Detect which cell encompasses the target text, then output its (x, y) center coordinate. 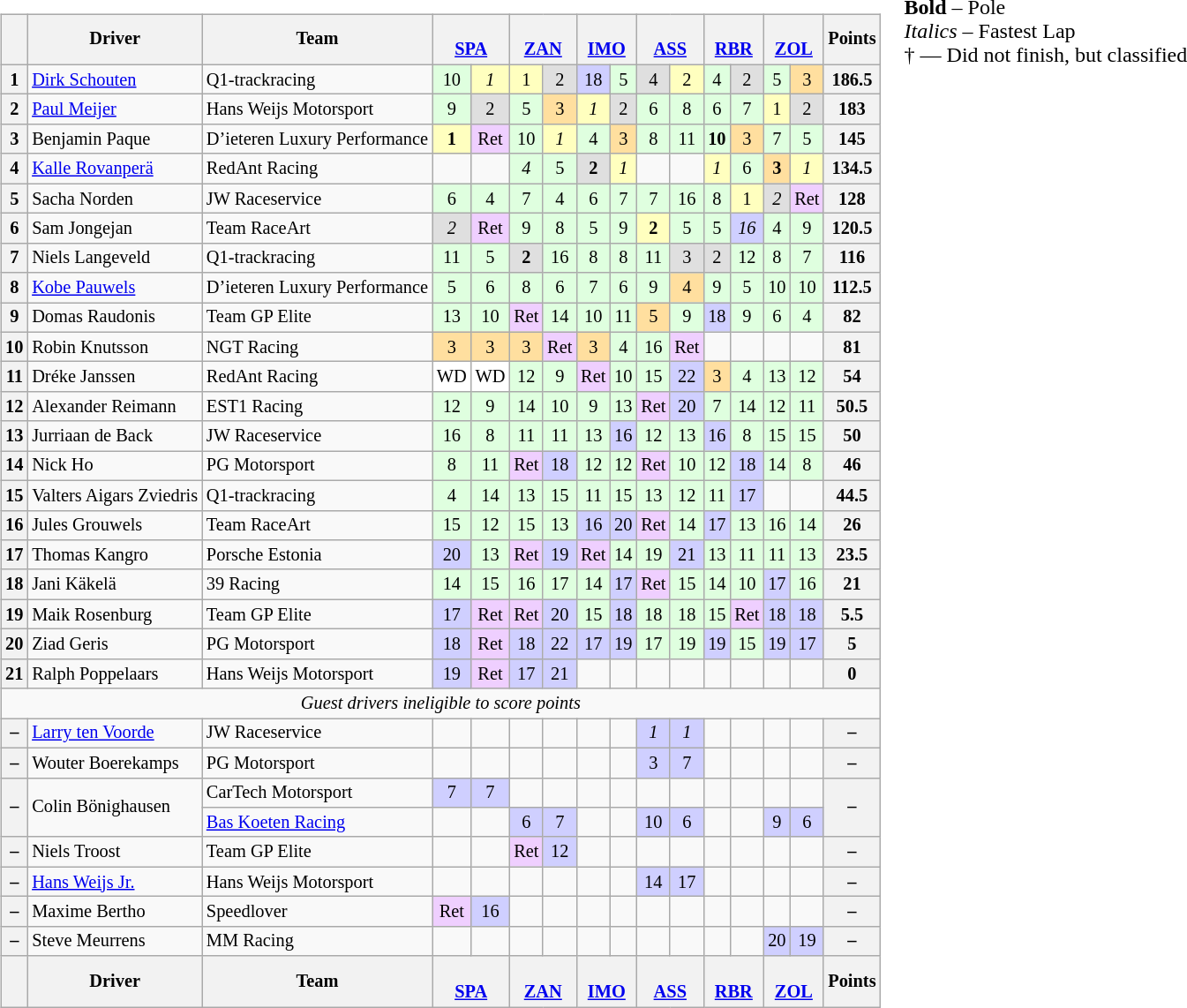
Domas Raudonis (115, 318)
Robin Knutsson (115, 347)
CarTech Motorsport (318, 793)
Dréke Janssen (115, 377)
120.5 (852, 229)
82 (852, 318)
Valters Aigars Zviedris (115, 495)
Benjamin Paque (115, 139)
Steve Meurrens (115, 941)
134.5 (852, 169)
Jani Käkelä (115, 584)
Sacha Norden (115, 199)
81 (852, 347)
50.5 (852, 407)
183 (852, 109)
EST1 Racing (318, 407)
54 (852, 377)
Paul Meijer (115, 109)
Ziad Geris (115, 644)
MM Racing (318, 941)
23.5 (852, 555)
Thomas Kangro (115, 555)
Sam Jongejan (115, 229)
44.5 (852, 495)
116 (852, 258)
Porsche Estonia (318, 555)
39 Racing (318, 584)
Guest drivers ineligible to score points (440, 703)
Ralph Poppelaars (115, 673)
26 (852, 525)
Kalle Rovanperä (115, 169)
Wouter Boerekamps (115, 763)
Niels Langeveld (115, 258)
Nick Ho (115, 466)
Bas Koeten Racing (318, 823)
186.5 (852, 79)
128 (852, 199)
Speedlover (318, 912)
0 (852, 673)
Maik Rosenburg (115, 614)
Kobe Pauwels (115, 288)
50 (852, 436)
Dirk Schouten (115, 79)
Jurriaan de Back (115, 436)
Alexander Reimann (115, 407)
46 (852, 466)
Larry ten Voorde (115, 733)
145 (852, 139)
Hans Weijs Jr. (115, 882)
Jules Grouwels (115, 525)
5.5 (852, 614)
112.5 (852, 288)
NGT Racing (318, 347)
Maxime Bertho (115, 912)
Niels Troost (115, 852)
Colin Bönighausen (115, 807)
